Provide the [x, y] coordinate of the cell's center where the given text is located.  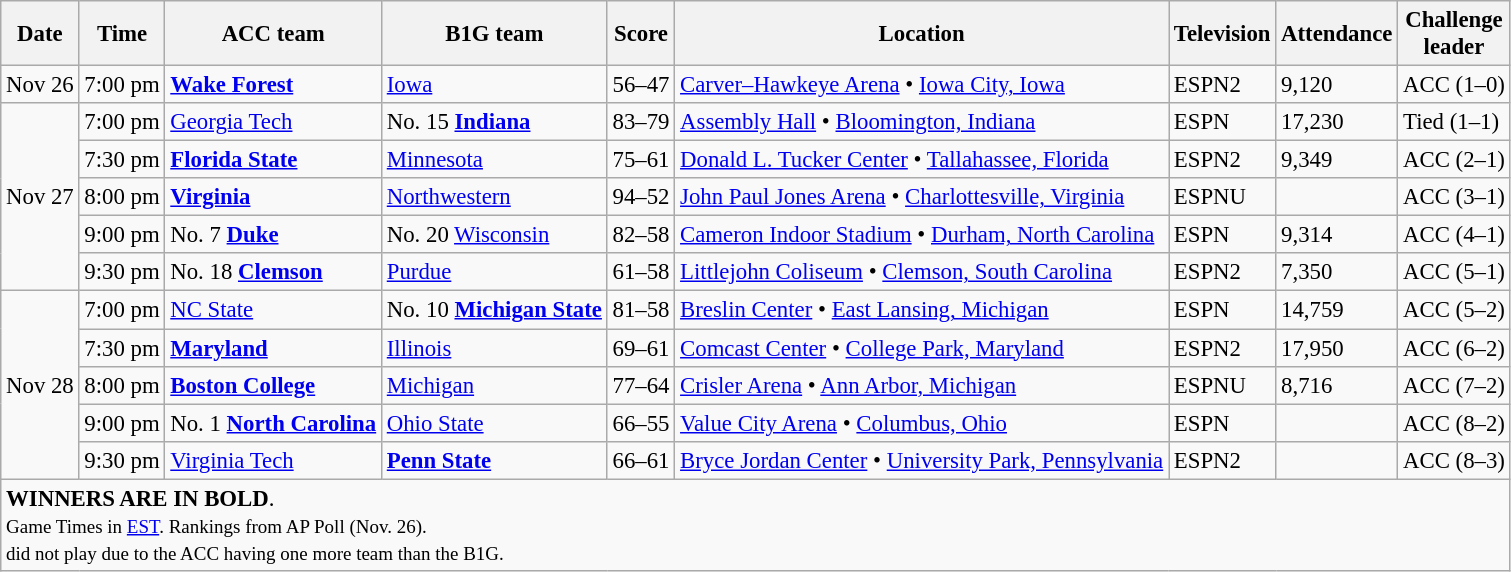
Attendance [1337, 34]
69–61 [641, 348]
Breslin Center • East Lansing, Michigan [922, 310]
75–61 [641, 160]
17,950 [1337, 348]
Virginia Tech [273, 460]
17,230 [1337, 122]
61–58 [641, 273]
Comcast Center • College Park, Maryland [922, 348]
Location [922, 34]
ACC (5–2) [1454, 310]
Virginia [273, 197]
8,716 [1337, 385]
7,350 [1337, 273]
ACC team [273, 34]
Score [641, 34]
ACC (5–1) [1454, 273]
Nov 27 [40, 197]
No. 7 Duke [273, 235]
No. 10 Michigan State [494, 310]
Wake Forest [273, 85]
Littlejohn Coliseum • Clemson, South Carolina [922, 273]
Purdue [494, 273]
82–58 [641, 235]
Ohio State [494, 423]
Crisler Arena • Ann Arbor, Michigan [922, 385]
9,120 [1337, 85]
81–58 [641, 310]
9,349 [1337, 160]
Maryland [273, 348]
14,759 [1337, 310]
Tied (1–1) [1454, 122]
ACC (8–2) [1454, 423]
Date [40, 34]
Carver–Hawkeye Arena • Iowa City, Iowa [922, 85]
B1G team [494, 34]
Iowa [494, 85]
94–52 [641, 197]
No. 1 North Carolina [273, 423]
No. 18 Clemson [273, 273]
ACC (7–2) [1454, 385]
Penn State [494, 460]
Bryce Jordan Center • University Park, Pennsylvania [922, 460]
NC State [273, 310]
Illinois [494, 348]
Georgia Tech [273, 122]
Florida State [273, 160]
Boston College [273, 385]
No. 20 Wisconsin [494, 235]
9,314 [1337, 235]
66–55 [641, 423]
83–79 [641, 122]
Time [122, 34]
Donald L. Tucker Center • Tallahassee, Florida [922, 160]
Minnesota [494, 160]
Cameron Indoor Stadium • Durham, North Carolina [922, 235]
ACC (6–2) [1454, 348]
ACC (3–1) [1454, 197]
77–64 [641, 385]
No. 15 Indiana [494, 122]
ACC (8–3) [1454, 460]
ACC (1–0) [1454, 85]
Assembly Hall • Bloomington, Indiana [922, 122]
56–47 [641, 85]
Michigan [494, 385]
John Paul Jones Arena • Charlottesville, Virginia [922, 197]
Value City Arena • Columbus, Ohio [922, 423]
Television [1222, 34]
ACC (4–1) [1454, 235]
Northwestern [494, 197]
Nov 28 [40, 385]
ACC (2–1) [1454, 160]
Challengeleader [1454, 34]
WINNERS ARE IN BOLD.Game Times in EST. Rankings from AP Poll (Nov. 26). did not play due to the ACC having one more team than the B1G. [756, 525]
Nov 26 [40, 85]
66–61 [641, 460]
